From the cell containing the given text, extract its center point as (x, y) coordinate. 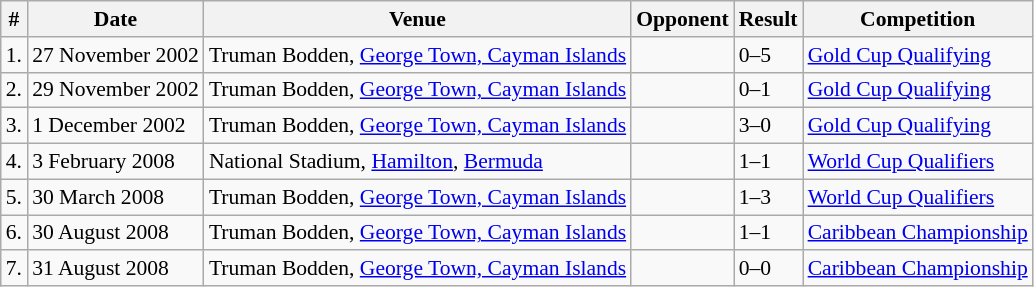
7. (14, 269)
6. (14, 233)
29 November 2002 (116, 90)
Venue (418, 19)
# (14, 19)
5. (14, 197)
0–0 (768, 269)
30 August 2008 (116, 233)
1. (14, 55)
31 August 2008 (116, 269)
Date (116, 19)
0–5 (768, 55)
National Stadium, Hamilton, Bermuda (418, 162)
1–3 (768, 197)
Opponent (682, 19)
1 December 2002 (116, 126)
27 November 2002 (116, 55)
4. (14, 162)
30 March 2008 (116, 197)
Result (768, 19)
3–0 (768, 126)
3. (14, 126)
3 February 2008 (116, 162)
2. (14, 90)
Competition (918, 19)
0–1 (768, 90)
